Find where the given text appears and provide that cell's center as [X, Y] coordinate. 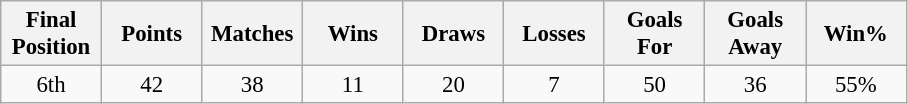
Points [152, 34]
Goals For [654, 34]
Win% [856, 34]
Matches [252, 34]
6th [52, 85]
20 [454, 85]
Losses [554, 34]
55% [856, 85]
42 [152, 85]
Goals Away [756, 34]
Draws [454, 34]
Wins [354, 34]
11 [354, 85]
7 [554, 85]
36 [756, 85]
38 [252, 85]
50 [654, 85]
Final Position [52, 34]
